Detect which cell encompasses the target text, then output its [X, Y] center coordinate. 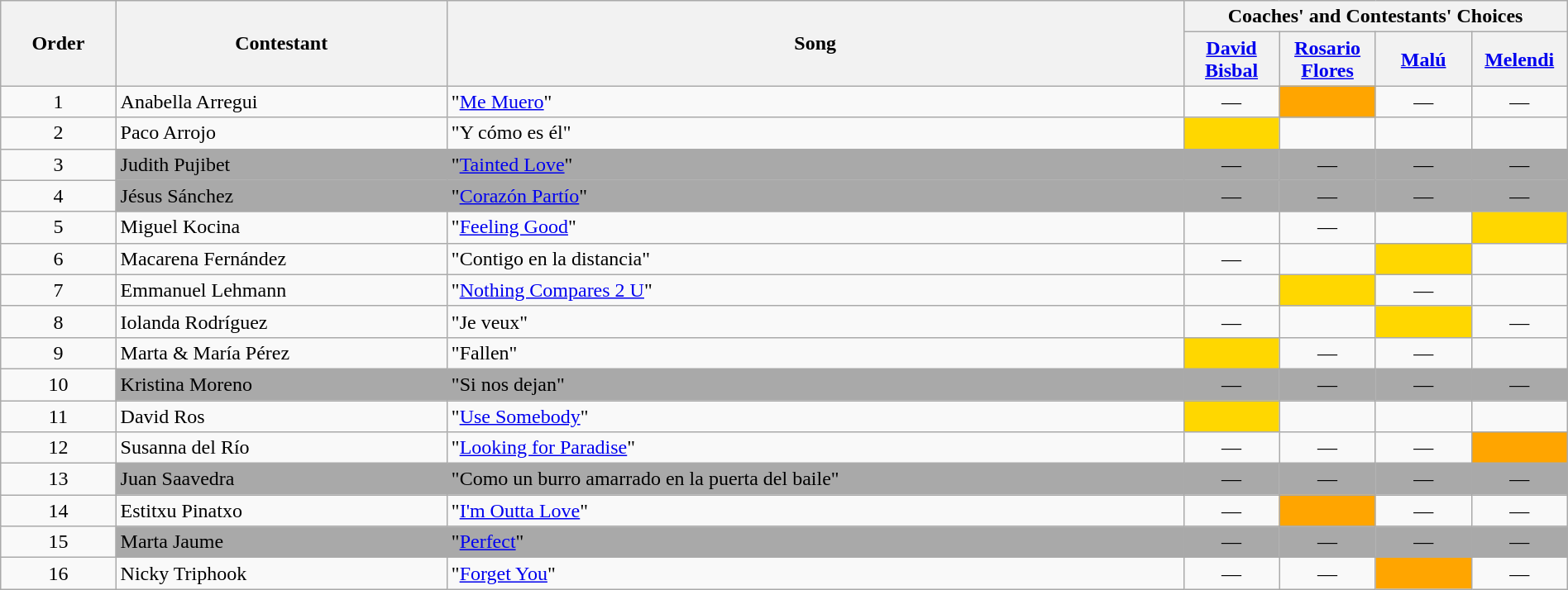
12 [58, 448]
Judith Pujibet [281, 164]
Paco Arrojo [281, 133]
Coaches' and Contestants' Choices [1375, 17]
6 [58, 259]
"Nothing Compares 2 U" [815, 290]
"Je veux" [815, 321]
"Me Muero" [815, 102]
"Forget You" [815, 573]
"Contigo en la distancia" [815, 259]
David Bisbal [1231, 59]
5 [58, 227]
Emmanuel Lehmann [281, 290]
3 [58, 164]
Marta & María Pérez [281, 353]
Anabella Arregui [281, 102]
Melendi [1519, 59]
David Ros [281, 416]
"Feeling Good" [815, 227]
"Looking for Paradise" [815, 448]
"I'm Outta Love" [815, 511]
10 [58, 384]
4 [58, 196]
"Corazón Partío" [815, 196]
Marta Jaume [281, 542]
Order [58, 43]
"Use Somebody" [815, 416]
Kristina Moreno [281, 384]
7 [58, 290]
14 [58, 511]
Juan Saavedra [281, 479]
1 [58, 102]
Contestant [281, 43]
Susanna del Río [281, 448]
"Y cómo es él" [815, 133]
2 [58, 133]
"Perfect" [815, 542]
"Tainted Love" [815, 164]
11 [58, 416]
Rosario Flores [1327, 59]
"Fallen" [815, 353]
Malú [1423, 59]
13 [58, 479]
Song [815, 43]
Iolanda Rodríguez [281, 321]
Nicky Triphook [281, 573]
9 [58, 353]
Macarena Fernández [281, 259]
Miguel Kocina [281, 227]
15 [58, 542]
Estitxu Pinatxo [281, 511]
Jésus Sánchez [281, 196]
"Como un burro amarrado en la puerta del baile" [815, 479]
8 [58, 321]
16 [58, 573]
"Si nos dejan" [815, 384]
